Capture the cell that displays the provided text and extract its [x, y] central coordinate. 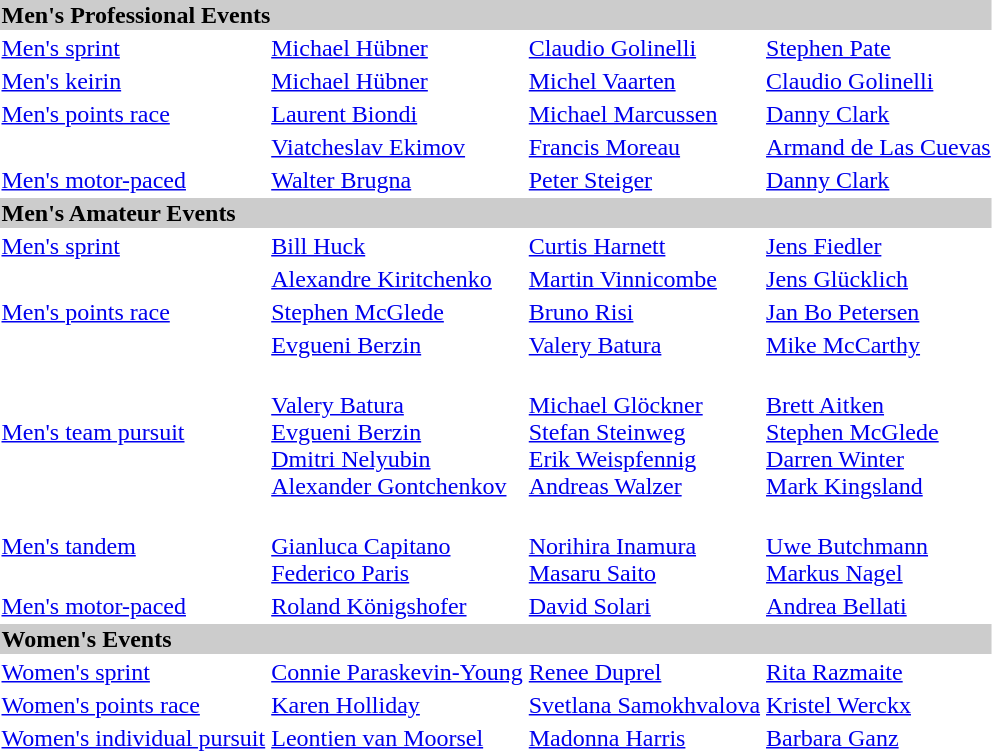
Martin Vinnicombe [644, 279]
Michel Vaarten [644, 81]
Michael Glöckner Stefan Steinweg Erik Weispfennig Andreas Walzer [644, 432]
Laurent Biondi [398, 114]
Women's sprint [134, 672]
Stephen McGlede [398, 312]
Women's Events [496, 639]
Roland Königshofer [398, 606]
Norihira Inamura Masaru Saito [644, 546]
Men's tandem [134, 546]
Gianluca Capitano Federico Paris [398, 546]
Men's Amateur Events [496, 213]
Men's keirin [134, 81]
Karen Holliday [398, 705]
Curtis Harnett [644, 246]
Alexandre Kiritchenko [398, 279]
Bill Huck [398, 246]
Valery Batura [644, 345]
Peter Steiger [644, 180]
Viatcheslav Ekimov [398, 147]
Men's Professional Events [496, 15]
Valery Batura Evgueni Berzin Dmitri Nelyubin Alexander Gontchenkov [398, 432]
Men's team pursuit [134, 432]
Francis Moreau [644, 147]
Svetlana Samokhvalova [644, 705]
David Solari [644, 606]
Claudio Golinelli [644, 48]
Walter Brugna [398, 180]
Renee Duprel [644, 672]
Connie Paraskevin-Young [398, 672]
Michael Marcussen [644, 114]
Bruno Risi [644, 312]
Evgueni Berzin [398, 345]
Women's points race [134, 705]
